Determine the [x, y] coordinate at the center of the cell enclosing the given text.  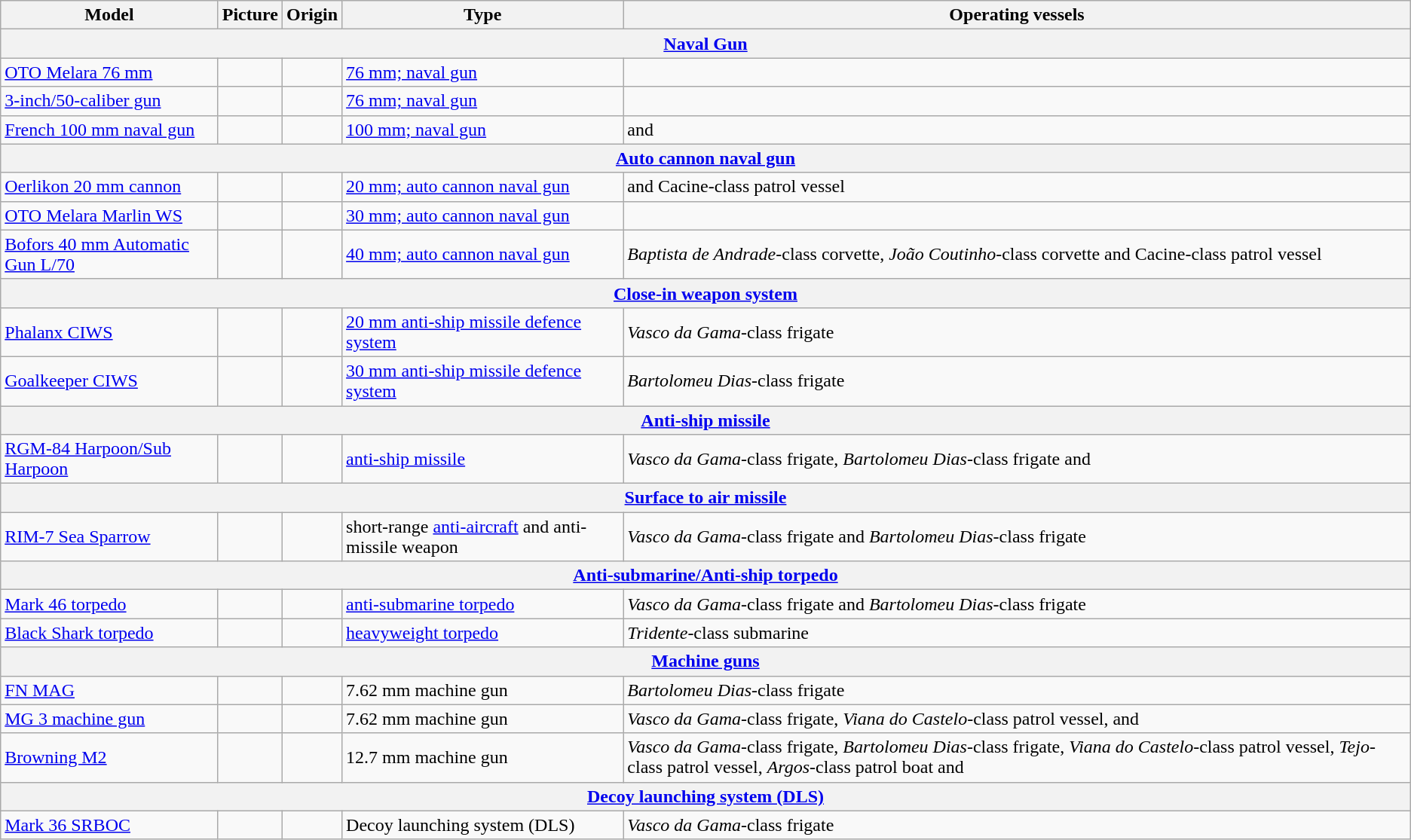
RGM-84 Harpoon/Sub Harpoon [109, 460]
Surface to air missile [705, 498]
FN MAG [109, 690]
Origin [312, 15]
Anti-submarine/Anti-ship torpedo [705, 576]
Mark 46 torpedo [109, 604]
OTO Melara 76 mm [109, 72]
MG 3 machine gun [109, 719]
Operating vessels [1017, 15]
12.7 mm machine gun [482, 758]
100 mm; naval gun [482, 130]
Auto cannon naval gun [705, 158]
Anti-ship missile [705, 420]
RIM-7 Sea Sparrow [109, 536]
anti-submarine torpedo [482, 604]
and [1017, 130]
20 mm; auto cannon naval gun [482, 187]
Vasco da Gama-class frigate, Bartolomeu Dias-class frigate and [1017, 460]
Machine guns [705, 661]
3-inch/50-caliber gun [109, 101]
Vasco da Gama-class frigate, Viana do Castelo-class patrol vessel, and [1017, 719]
and Cacine-class patrol vessel [1017, 187]
30 mm; auto cannon naval gun [482, 215]
Model [109, 15]
anti-ship missile [482, 460]
Mark 36 SRBOC [109, 825]
Picture [250, 15]
OTO Melara Marlin WS [109, 215]
40 mm; auto cannon naval gun [482, 255]
Black Shark torpedo [109, 633]
Type [482, 15]
Oerlikon 20 mm cannon [109, 187]
Tridente-class submarine [1017, 633]
French 100 mm naval gun [109, 130]
short-range anti-aircraft and anti-missile weapon [482, 536]
30 mm anti-ship missile defence system [482, 381]
Baptista de Andrade-class corvette, João Coutinho-class corvette and Cacine-class patrol vessel [1017, 255]
Bofors 40 mm Automatic Gun L/70 [109, 255]
Naval Gun [705, 44]
Phalanx CIWS [109, 331]
Browning M2 [109, 758]
Close-in weapon system [705, 293]
heavyweight torpedo [482, 633]
Goalkeeper CIWS [109, 381]
20 mm anti-ship missile defence system [482, 331]
